Capture the cell that displays the provided text and extract its (X, Y) central coordinate. 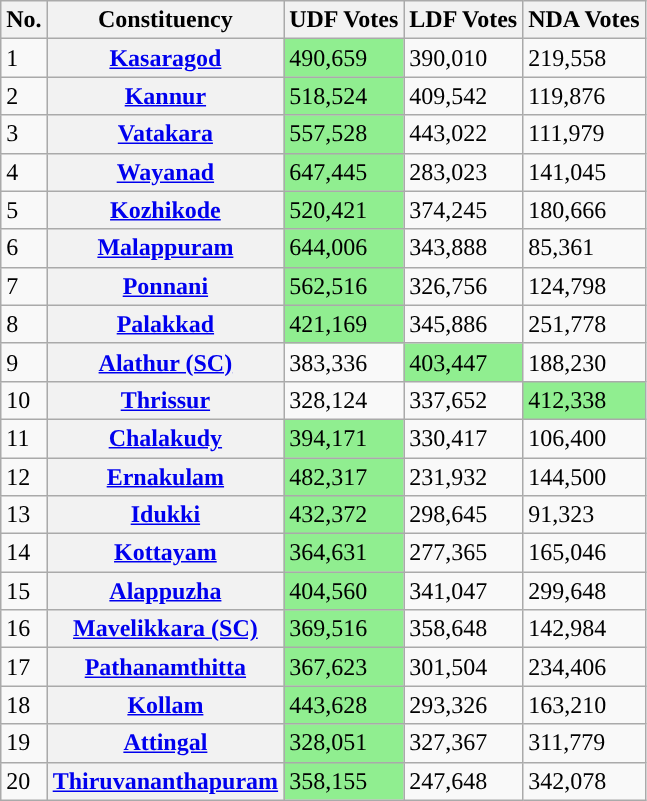
163,210 (584, 705)
Thrissur (165, 400)
421,169 (344, 324)
16 (24, 629)
557,528 (344, 134)
6 (24, 248)
141,045 (584, 172)
No. (24, 20)
7 (24, 286)
443,022 (464, 134)
364,631 (344, 553)
647,445 (344, 172)
219,558 (584, 58)
251,778 (584, 324)
562,516 (344, 286)
14 (24, 553)
328,051 (344, 743)
Chalakudy (165, 438)
Idukki (165, 515)
490,659 (344, 58)
10 (24, 400)
4 (24, 172)
520,421 (344, 210)
Kozhikode (165, 210)
311,779 (584, 743)
369,516 (344, 629)
165,046 (584, 553)
Attingal (165, 743)
327,367 (464, 743)
330,417 (464, 438)
119,876 (584, 96)
Kollam (165, 705)
Ponnani (165, 286)
Vatakara (165, 134)
5 (24, 210)
326,756 (464, 286)
180,666 (584, 210)
NDA Votes (584, 20)
Wayanad (165, 172)
20 (24, 781)
343,888 (464, 248)
358,648 (464, 629)
247,648 (464, 781)
409,542 (464, 96)
144,500 (584, 477)
Kottayam (165, 553)
1 (24, 58)
13 (24, 515)
374,245 (464, 210)
188,230 (584, 362)
337,652 (464, 400)
293,326 (464, 705)
124,798 (584, 286)
Palakkad (165, 324)
106,400 (584, 438)
403,447 (464, 362)
Alathur (SC) (165, 362)
Alappuzha (165, 591)
341,047 (464, 591)
Pathanamthitta (165, 667)
234,406 (584, 667)
367,623 (344, 667)
328,124 (344, 400)
18 (24, 705)
Constituency (165, 20)
482,317 (344, 477)
85,361 (584, 248)
342,078 (584, 781)
UDF Votes (344, 20)
9 (24, 362)
432,372 (344, 515)
301,504 (464, 667)
358,155 (344, 781)
17 (24, 667)
Kasaragod (165, 58)
394,171 (344, 438)
Kannur (165, 96)
299,648 (584, 591)
142,984 (584, 629)
277,365 (464, 553)
19 (24, 743)
443,628 (344, 705)
231,932 (464, 477)
15 (24, 591)
12 (24, 477)
111,979 (584, 134)
Malappuram (165, 248)
644,006 (344, 248)
390,010 (464, 58)
518,524 (344, 96)
298,645 (464, 515)
8 (24, 324)
LDF Votes (464, 20)
11 (24, 438)
345,886 (464, 324)
2 (24, 96)
283,023 (464, 172)
383,336 (344, 362)
91,323 (584, 515)
412,338 (584, 400)
404,560 (344, 591)
3 (24, 134)
Thiruvananthapuram (165, 781)
Mavelikkara (SC) (165, 629)
Ernakulam (165, 477)
